Return (X, Y) of the center of cell containing provided text 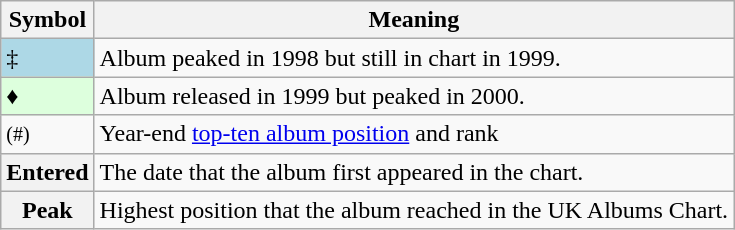
Symbol (48, 20)
‡ (48, 58)
Peak (48, 210)
(#) (48, 134)
Meaning (414, 20)
Year-end top-ten album position and rank (414, 134)
♦ (48, 96)
The date that the album first appeared in the chart. (414, 172)
Album peaked in 1998 but still in chart in 1999. (414, 58)
Highest position that the album reached in the UK Albums Chart. (414, 210)
Album released in 1999 but peaked in 2000. (414, 96)
Entered (48, 172)
